Extract the [x, y] coordinate from the center of the cell holding the provided text.  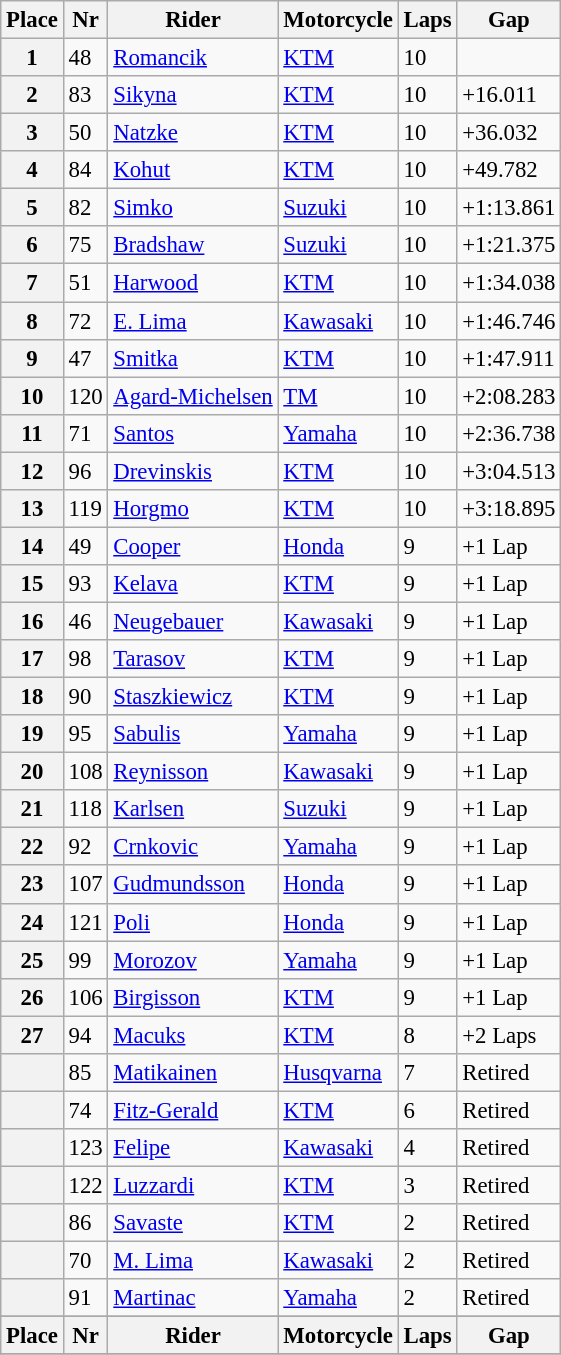
+3:18.895 [509, 509]
96 [86, 471]
Smitka [193, 358]
Kelava [193, 584]
17 [32, 659]
Luzzardi [193, 1185]
108 [86, 772]
Bradshaw [193, 245]
23 [32, 885]
24 [32, 922]
13 [32, 509]
Savaste [193, 1223]
+1:13.861 [509, 208]
22 [32, 847]
Natzke [193, 133]
74 [86, 1110]
99 [86, 960]
Staszkiewicz [193, 697]
1 [32, 58]
86 [86, 1223]
15 [32, 584]
Crnkovic [193, 847]
25 [32, 960]
12 [32, 471]
+2:36.738 [509, 433]
Fitz-Gerald [193, 1110]
14 [32, 546]
85 [86, 1073]
50 [86, 133]
16 [32, 621]
Reynisson [193, 772]
Husqvarna [338, 1073]
TM [338, 396]
120 [86, 396]
11 [32, 433]
Macuks [193, 1035]
5 [32, 208]
Agard-Michelsen [193, 396]
75 [86, 245]
+1:46.746 [509, 321]
121 [86, 922]
98 [86, 659]
46 [86, 621]
20 [32, 772]
19 [32, 734]
95 [86, 734]
+49.782 [509, 170]
18 [32, 697]
83 [86, 95]
82 [86, 208]
+2:08.283 [509, 396]
92 [86, 847]
71 [86, 433]
Santos [193, 433]
+1:47.911 [509, 358]
118 [86, 809]
+16.011 [509, 95]
48 [86, 58]
Neugebauer [193, 621]
70 [86, 1261]
72 [86, 321]
Drevinskis [193, 471]
Kohut [193, 170]
107 [86, 885]
27 [32, 1035]
Karlsen [193, 809]
Poli [193, 922]
Birgisson [193, 997]
+1:34.038 [509, 283]
Morozov [193, 960]
90 [86, 697]
Gudmundsson [193, 885]
Romancik [193, 58]
Matikainen [193, 1073]
Harwood [193, 283]
+3:04.513 [509, 471]
M. Lima [193, 1261]
47 [86, 358]
119 [86, 509]
Cooper [193, 546]
84 [86, 170]
106 [86, 997]
Sikyna [193, 95]
Tarasov [193, 659]
94 [86, 1035]
123 [86, 1148]
91 [86, 1298]
+36.032 [509, 133]
21 [32, 809]
Simko [193, 208]
Sabulis [193, 734]
93 [86, 584]
26 [32, 997]
Martinac [193, 1298]
+1:21.375 [509, 245]
+2 Laps [509, 1035]
Horgmo [193, 509]
E. Lima [193, 321]
122 [86, 1185]
51 [86, 283]
Felipe [193, 1148]
49 [86, 546]
